Return the (x, y) coordinate for the center point of the cell that contains the specified text.  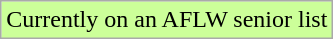
Currently on an AFLW senior list (167, 20)
